Provide the (x, y) coordinate of the cell's center where the given text is located.  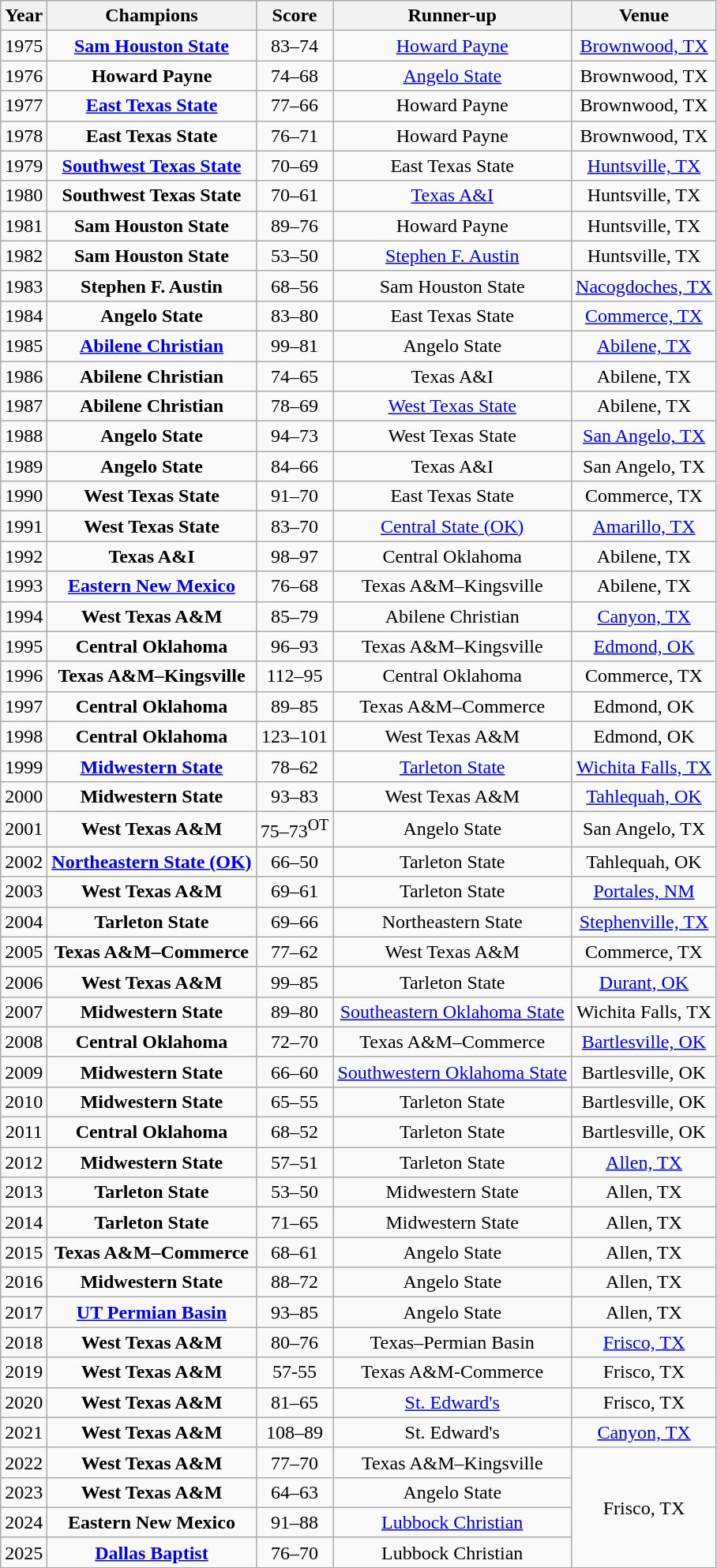
Nacogdoches, TX (644, 286)
Northeastern State (OK) (152, 862)
1982 (24, 256)
94–73 (295, 436)
2016 (24, 1282)
Amarillo, TX (644, 526)
2002 (24, 862)
2023 (24, 1492)
70–69 (295, 166)
77–66 (295, 106)
Portales, NM (644, 892)
Stephenville, TX (644, 922)
89–85 (295, 706)
81–65 (295, 1402)
66–50 (295, 862)
Venue (644, 16)
1993 (24, 586)
83–74 (295, 46)
1984 (24, 316)
Central State (OK) (452, 526)
83–70 (295, 526)
64–63 (295, 1492)
2004 (24, 922)
2005 (24, 952)
Texas–Permian Basin (452, 1342)
2001 (24, 829)
93–83 (295, 796)
2003 (24, 892)
57–51 (295, 1162)
Texas A&M-Commerce (452, 1372)
72–70 (295, 1042)
2025 (24, 1552)
76–70 (295, 1552)
1977 (24, 106)
123–101 (295, 736)
78–62 (295, 766)
68–56 (295, 286)
80–76 (295, 1342)
Northeastern State (452, 922)
57-55 (295, 1372)
77–62 (295, 952)
2011 (24, 1132)
84–66 (295, 466)
1999 (24, 766)
78–69 (295, 406)
2018 (24, 1342)
2019 (24, 1372)
91–70 (295, 496)
Dallas Baptist (152, 1552)
1986 (24, 376)
69–66 (295, 922)
65–55 (295, 1102)
1990 (24, 496)
76–68 (295, 586)
66–60 (295, 1072)
68–52 (295, 1132)
Score (295, 16)
1980 (24, 196)
75–73OT (295, 829)
96–93 (295, 646)
Runner-up (452, 16)
1979 (24, 166)
108–89 (295, 1432)
83–80 (295, 316)
Southwestern Oklahoma State (452, 1072)
2006 (24, 982)
1994 (24, 616)
1992 (24, 556)
68–61 (295, 1252)
1989 (24, 466)
1991 (24, 526)
89–76 (295, 226)
71–65 (295, 1222)
77–70 (295, 1462)
2021 (24, 1432)
2007 (24, 1012)
1985 (24, 346)
1975 (24, 46)
99–81 (295, 346)
1997 (24, 706)
74–68 (295, 76)
1987 (24, 406)
1995 (24, 646)
1996 (24, 676)
Champions (152, 16)
70–61 (295, 196)
2020 (24, 1402)
74–65 (295, 376)
1976 (24, 76)
UT Permian Basin (152, 1312)
89–80 (295, 1012)
2000 (24, 796)
1978 (24, 136)
1998 (24, 736)
98–97 (295, 556)
Durant, OK (644, 982)
1983 (24, 286)
Southeastern Oklahoma State (452, 1012)
Year (24, 16)
2008 (24, 1042)
112–95 (295, 676)
2009 (24, 1072)
2014 (24, 1222)
2015 (24, 1252)
2022 (24, 1462)
76–71 (295, 136)
2017 (24, 1312)
88–72 (295, 1282)
2012 (24, 1162)
2013 (24, 1192)
91–88 (295, 1522)
69–61 (295, 892)
85–79 (295, 616)
2010 (24, 1102)
99–85 (295, 982)
1988 (24, 436)
2024 (24, 1522)
93–85 (295, 1312)
1981 (24, 226)
